Find where the given text appears and provide that cell's center as (X, Y) coordinate. 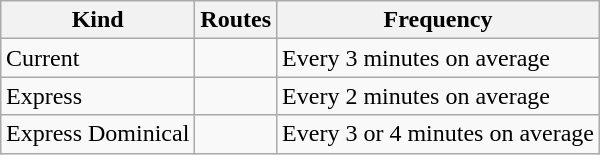
Every 3 minutes on average (438, 58)
Kind (97, 20)
Current (97, 58)
Every 3 or 4 minutes on average (438, 134)
Routes (236, 20)
Every 2 minutes on average (438, 96)
Express Dominical (97, 134)
Express (97, 96)
Frequency (438, 20)
